Pinpoint the cell where the given text exists, returning its [X, Y] midpoint coordinate. 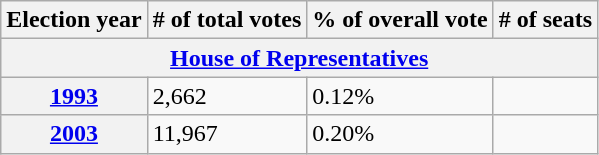
# of seats [545, 20]
% of overall vote [400, 20]
2,662 [227, 96]
0.12% [400, 96]
0.20% [400, 134]
11,967 [227, 134]
1993 [74, 96]
House of Representatives [300, 58]
# of total votes [227, 20]
Election year [74, 20]
2003 [74, 134]
